From the cell containing the given text, extract its center point as [X, Y] coordinate. 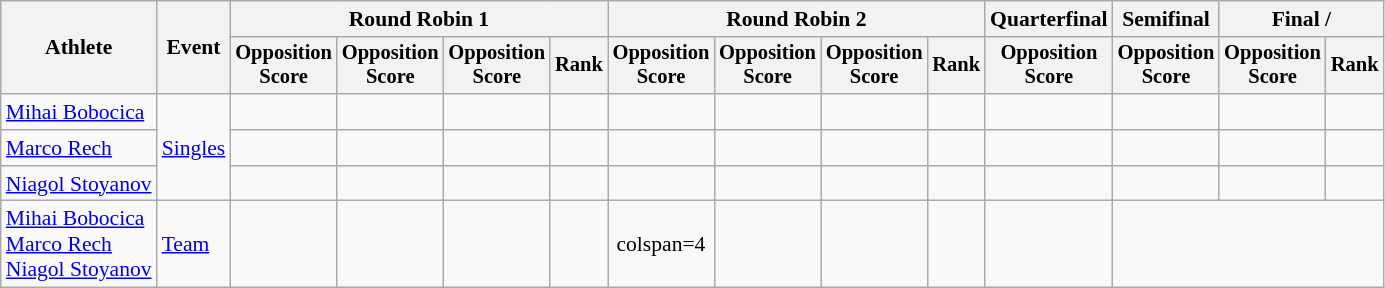
Round Robin 1 [418, 19]
Event [194, 48]
Marco Rech [79, 148]
Semifinal [1166, 19]
colspan=4 [662, 244]
Niagol Stoyanov [79, 184]
Quarterfinal [1049, 19]
Mihai BobocicaMarco RechNiagol Stoyanov [79, 244]
Team [194, 244]
Athlete [79, 48]
Round Robin 2 [796, 19]
Mihai Bobocica [79, 112]
Final / [1301, 19]
Singles [194, 148]
